Provide the [x, y] coordinate of the cell's center where the given text is located.  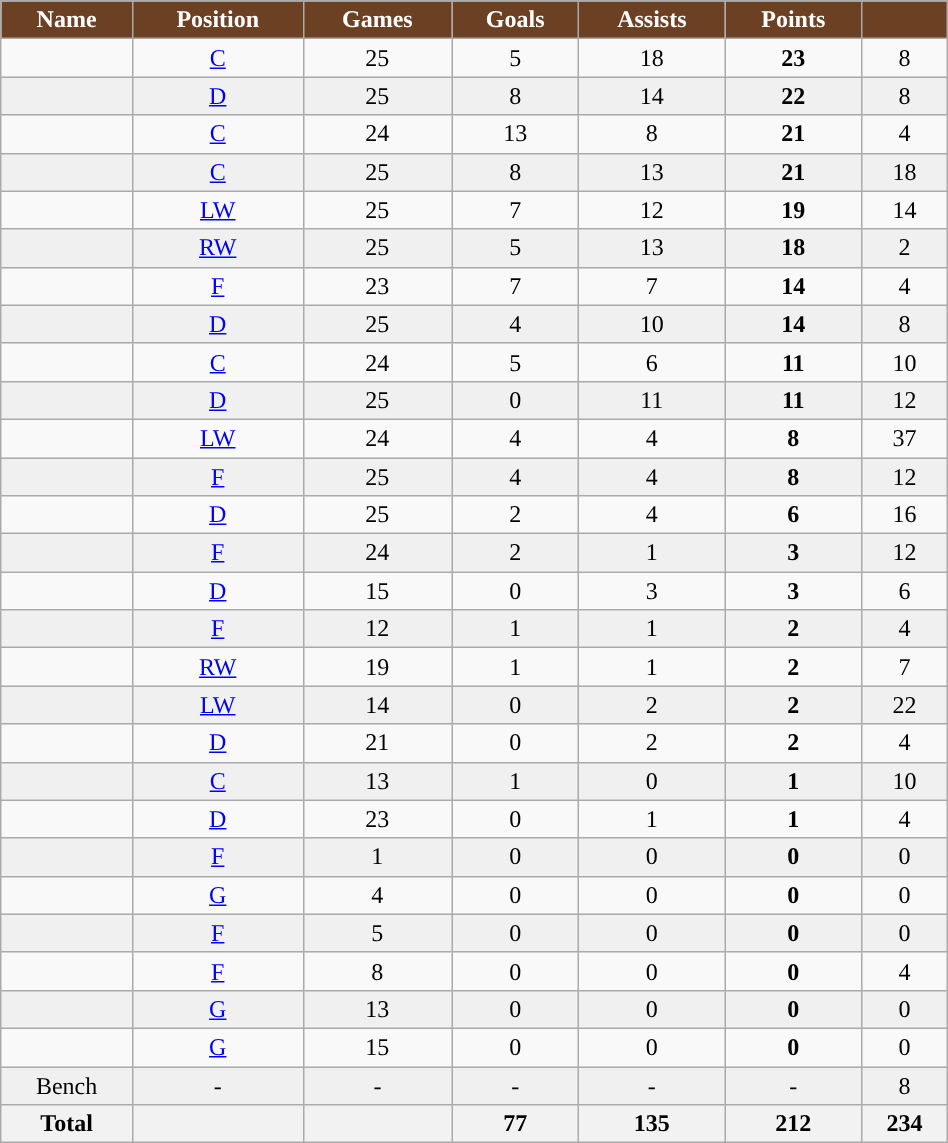
Total [67, 1124]
234 [905, 1124]
Position [218, 20]
Name [67, 20]
135 [652, 1124]
77 [516, 1124]
16 [905, 515]
212 [794, 1124]
Bench [67, 1085]
Assists [652, 20]
Games [378, 20]
Goals [516, 20]
Points [794, 20]
37 [905, 438]
